Pinpoint the cell where the given text exists, returning its [x, y] midpoint coordinate. 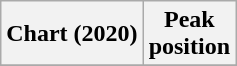
Peakposition [189, 34]
Chart (2020) [72, 34]
